Pinpoint the cell where the given text exists, returning its (X, Y) midpoint coordinate. 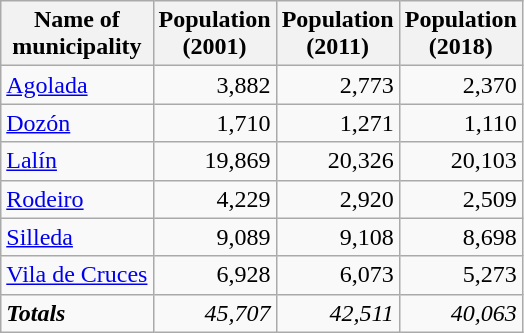
5,273 (460, 275)
Totals (77, 313)
4,229 (214, 199)
1,110 (460, 123)
Vila de Cruces (77, 275)
6,928 (214, 275)
1,271 (338, 123)
2,920 (338, 199)
2,370 (460, 85)
8,698 (460, 237)
Silleda (77, 237)
20,326 (338, 161)
Agolada (77, 85)
Population(2001) (214, 34)
6,073 (338, 275)
Rodeiro (77, 199)
Population(2011) (338, 34)
Dozón (77, 123)
Population(2018) (460, 34)
3,882 (214, 85)
20,103 (460, 161)
2,773 (338, 85)
9,089 (214, 237)
9,108 (338, 237)
Name ofmunicipality (77, 34)
42,511 (338, 313)
Lalín (77, 161)
45,707 (214, 313)
19,869 (214, 161)
40,063 (460, 313)
1,710 (214, 123)
2,509 (460, 199)
